Return [X, Y] of the center of cell containing provided text 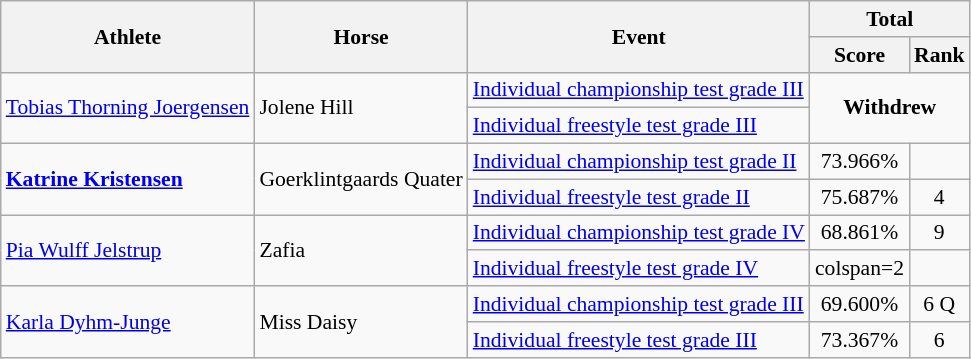
Rank [940, 55]
Event [639, 36]
9 [940, 233]
Athlete [128, 36]
6 [940, 340]
Total [890, 19]
Karla Dyhm-Junge [128, 322]
colspan=2 [860, 269]
73.966% [860, 162]
Horse [360, 36]
Individual freestyle test grade IV [639, 269]
Zafia [360, 250]
Withdrew [890, 108]
68.861% [860, 233]
Miss Daisy [360, 322]
Score [860, 55]
Katrine Kristensen [128, 180]
Pia Wulff Jelstrup [128, 250]
6 Q [940, 304]
Goerklintgaards Quater [360, 180]
73.367% [860, 340]
Individual championship test grade IV [639, 233]
75.687% [860, 197]
Individual championship test grade II [639, 162]
Jolene Hill [360, 108]
Tobias Thorning Joergensen [128, 108]
69.600% [860, 304]
Individual freestyle test grade II [639, 197]
4 [940, 197]
